For the text-containing cell, return its midpoint in (x, y) coordinate format. 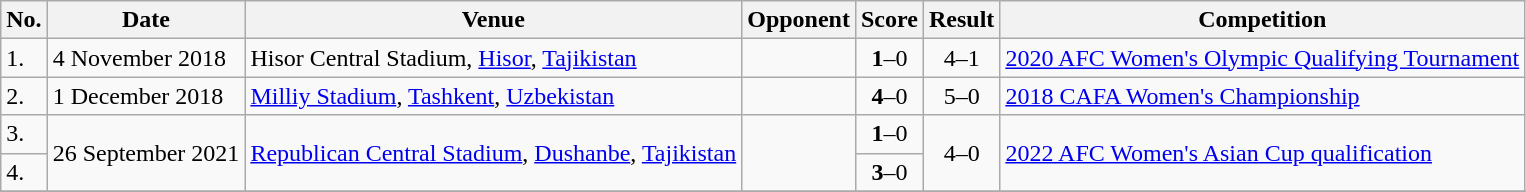
Date (146, 20)
No. (24, 20)
Republican Central Stadium, Dushanbe, Tajikistan (494, 153)
Venue (494, 20)
3. (24, 134)
Result (961, 20)
26 September 2021 (146, 153)
2020 AFC Women's Olympic Qualifying Tournament (1262, 58)
1 December 2018 (146, 96)
3–0 (889, 172)
4–1 (961, 58)
1. (24, 58)
Opponent (799, 20)
Hisor Central Stadium, Hisor, Tajikistan (494, 58)
4. (24, 172)
Score (889, 20)
Competition (1262, 20)
2. (24, 96)
2022 AFC Women's Asian Cup qualification (1262, 153)
Milliy Stadium, Tashkent, Uzbekistan (494, 96)
4 November 2018 (146, 58)
2018 CAFA Women's Championship (1262, 96)
5–0 (961, 96)
